Return the [x, y] coordinate for the center point of the cell that contains the specified text.  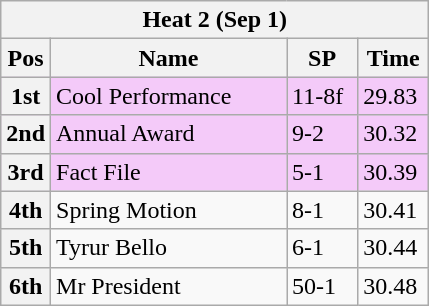
30.44 [394, 248]
30.32 [394, 134]
Pos [26, 58]
Fact File [169, 172]
4th [26, 210]
Name [169, 58]
2nd [26, 134]
6th [26, 286]
8-1 [322, 210]
30.41 [394, 210]
Tyrur Bello [169, 248]
Spring Motion [169, 210]
9-2 [322, 134]
29.83 [394, 96]
30.48 [394, 286]
Heat 2 (Sep 1) [215, 20]
Time [394, 58]
11-8f [322, 96]
SP [322, 58]
5th [26, 248]
Annual Award [169, 134]
5-1 [322, 172]
Mr President [169, 286]
1st [26, 96]
Cool Performance [169, 96]
6-1 [322, 248]
3rd [26, 172]
50-1 [322, 286]
30.39 [394, 172]
